Find where the given text appears and provide that cell's center as [X, Y] coordinate. 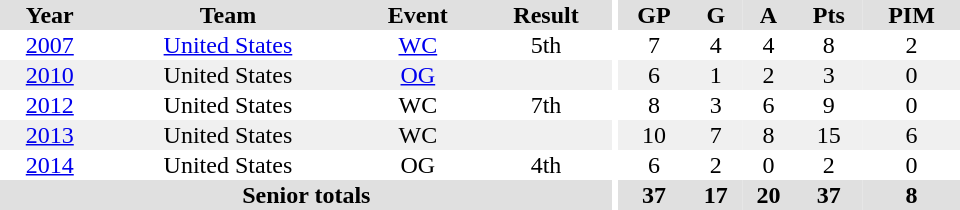
2007 [50, 45]
10 [654, 135]
A [768, 15]
4th [546, 165]
9 [829, 105]
2012 [50, 105]
G [716, 15]
Pts [829, 15]
PIM [912, 15]
Year [50, 15]
GP [654, 15]
Event [418, 15]
7th [546, 105]
1 [716, 75]
2013 [50, 135]
2014 [50, 165]
Team [228, 15]
5th [546, 45]
2010 [50, 75]
15 [829, 135]
17 [716, 195]
Senior totals [306, 195]
20 [768, 195]
Result [546, 15]
